Return (x, y) of the center of cell containing provided text 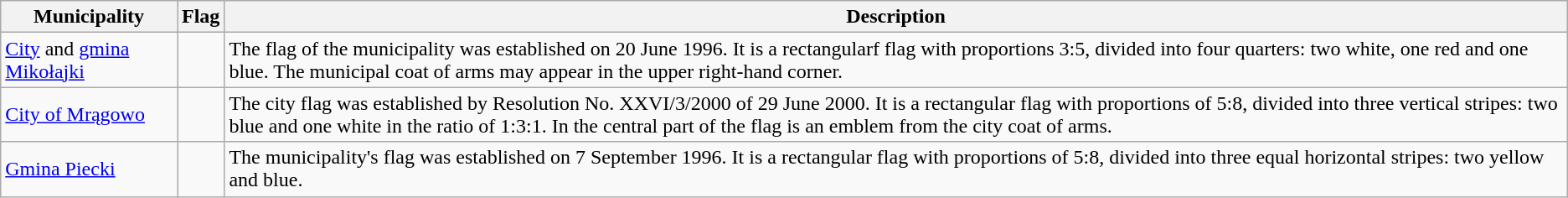
Description (896, 17)
Gmina Piecki (89, 169)
City of Mrągowo (89, 114)
Flag (201, 17)
City and gmina Mikołajki (89, 60)
Municipality (89, 17)
